Detect which cell encompasses the target text, then output its [X, Y] center coordinate. 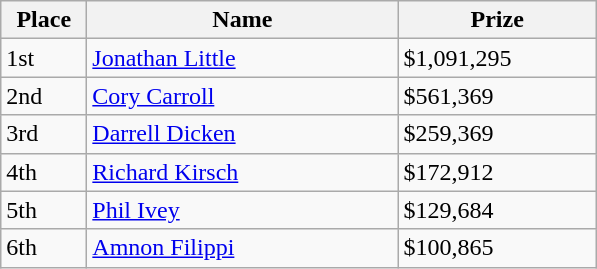
Cory Carroll [242, 96]
$561,369 [498, 96]
Amnon Filippi [242, 248]
4th [44, 172]
Jonathan Little [242, 58]
Darrell Dicken [242, 134]
3rd [44, 134]
2nd [44, 96]
1st [44, 58]
6th [44, 248]
$259,369 [498, 134]
$172,912 [498, 172]
$1,091,295 [498, 58]
Phil Ivey [242, 210]
Richard Kirsch [242, 172]
$129,684 [498, 210]
5th [44, 210]
Place [44, 20]
Name [242, 20]
$100,865 [498, 248]
Prize [498, 20]
